Pinpoint the cell where the given text exists, returning its (X, Y) midpoint coordinate. 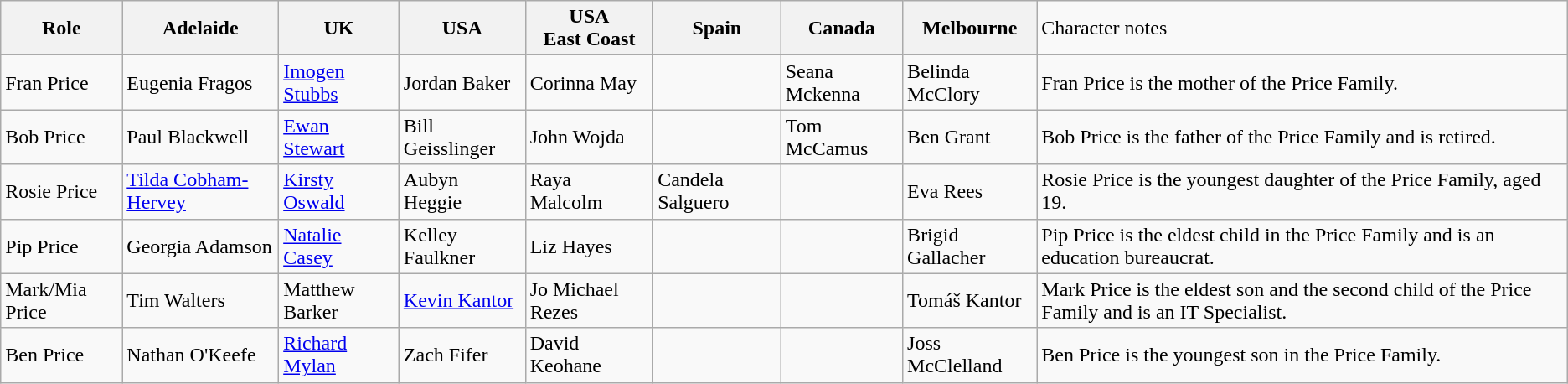
Tom McCamus (841, 138)
Bob Price is the father of the Price Family and is retired. (1302, 138)
Liz Hayes (589, 246)
Adelaide (201, 29)
Georgia Adamson (201, 246)
UK (339, 29)
Imogen Stubbs (339, 82)
Mark Price is the eldest son and the second child of the Price Family and is an IT Specialist. (1302, 300)
Belinda McClory (970, 82)
Jo Michael Rezes (589, 300)
Role (62, 29)
John Wojda (589, 138)
Corinna May (589, 82)
Melbourne (970, 29)
Jordan Baker (462, 82)
Seana Mckenna (841, 82)
Rosie Price (62, 191)
Ben Price (62, 355)
Character notes (1302, 29)
Natalie Casey (339, 246)
Rosie Price is the youngest daughter of the Price Family, aged 19. (1302, 191)
Kirsty Oswald (339, 191)
Kelley Faulkner (462, 246)
Canada (841, 29)
Tomáš Kantor (970, 300)
Ewan Stewart (339, 138)
Pip Price is the eldest child in the Price Family and is an education bureaucrat. (1302, 246)
Aubyn Heggie (462, 191)
Nathan O'Keefe (201, 355)
Ben Grant (970, 138)
Mark/Mia Price (62, 300)
Candela Salguero (717, 191)
USA (462, 29)
USAEast Coast (589, 29)
David Keohane (589, 355)
Bill Geisslinger (462, 138)
Matthew Barker (339, 300)
Raya Malcolm (589, 191)
Brigid Gallacher (970, 246)
Bob Price (62, 138)
Ben Price is the youngest son in the Price Family. (1302, 355)
Joss McClelland (970, 355)
Pip Price (62, 246)
Eva Rees (970, 191)
Tilda Cobham-Hervey (201, 191)
Fran Price (62, 82)
Richard Mylan (339, 355)
Kevin Kantor (462, 300)
Spain (717, 29)
Zach Fifer (462, 355)
Paul Blackwell (201, 138)
Eugenia Fragos (201, 82)
Tim Walters (201, 300)
Fran Price is the mother of the Price Family. (1302, 82)
